Identify which cell holds the provided text, then report its (x, y) central coordinate. 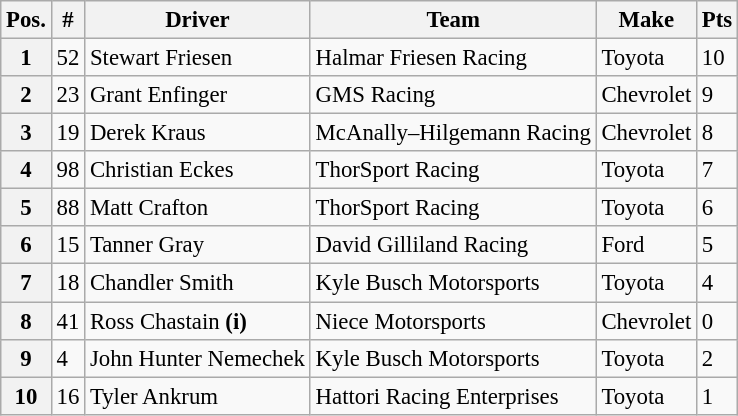
3 (26, 133)
GMS Racing (453, 95)
Christian Eckes (198, 170)
15 (68, 245)
88 (68, 208)
Derek Kraus (198, 133)
Driver (198, 20)
Ford (646, 245)
0 (718, 321)
Stewart Friesen (198, 58)
McAnally–Hilgemann Racing (453, 133)
Hattori Racing Enterprises (453, 396)
Grant Enfinger (198, 95)
Niece Motorsports (453, 321)
19 (68, 133)
Tanner Gray (198, 245)
23 (68, 95)
41 (68, 321)
Ross Chastain (i) (198, 321)
16 (68, 396)
Matt Crafton (198, 208)
52 (68, 58)
Pos. (26, 20)
Halmar Friesen Racing (453, 58)
Team (453, 20)
Pts (718, 20)
David Gilliland Racing (453, 245)
18 (68, 283)
98 (68, 170)
John Hunter Nemechek (198, 358)
Chandler Smith (198, 283)
# (68, 20)
Tyler Ankrum (198, 396)
Make (646, 20)
